Determine the (X, Y) coordinate at the center of the cell enclosing the given text.  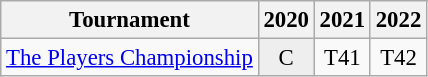
2022 (398, 20)
T41 (342, 58)
2021 (342, 20)
C (286, 58)
2020 (286, 20)
The Players Championship (130, 58)
Tournament (130, 20)
T42 (398, 58)
